Identify which cell holds the provided text, then report its (x, y) central coordinate. 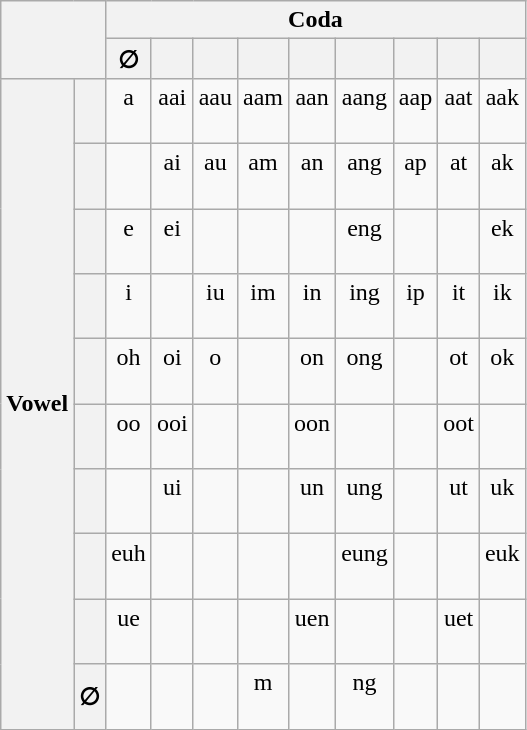
oot (459, 436)
euh (129, 566)
m (262, 696)
it (459, 306)
ui (172, 502)
o (215, 372)
ing (365, 306)
Coda (316, 20)
oo (129, 436)
oi (172, 372)
im (262, 306)
uk (502, 502)
ak (502, 176)
ik (502, 306)
Vowel (38, 404)
in (312, 306)
ut (459, 502)
ap (415, 176)
an (312, 176)
au (215, 176)
aau (215, 110)
a (129, 110)
aat (459, 110)
ue (129, 632)
uen (312, 632)
on (312, 372)
aai (172, 110)
aap (415, 110)
ok (502, 372)
ang (365, 176)
ek (502, 240)
at (459, 176)
ooi (172, 436)
ng (365, 696)
oon (312, 436)
aam (262, 110)
aak (502, 110)
i (129, 306)
euk (502, 566)
aang (365, 110)
ip (415, 306)
uet (459, 632)
eung (365, 566)
aan (312, 110)
ong (365, 372)
oh (129, 372)
ot (459, 372)
am (262, 176)
ung (365, 502)
iu (215, 306)
eng (365, 240)
ai (172, 176)
un (312, 502)
e (129, 240)
ei (172, 240)
